Determine the (X, Y) coordinate at the center of the cell enclosing the given text.  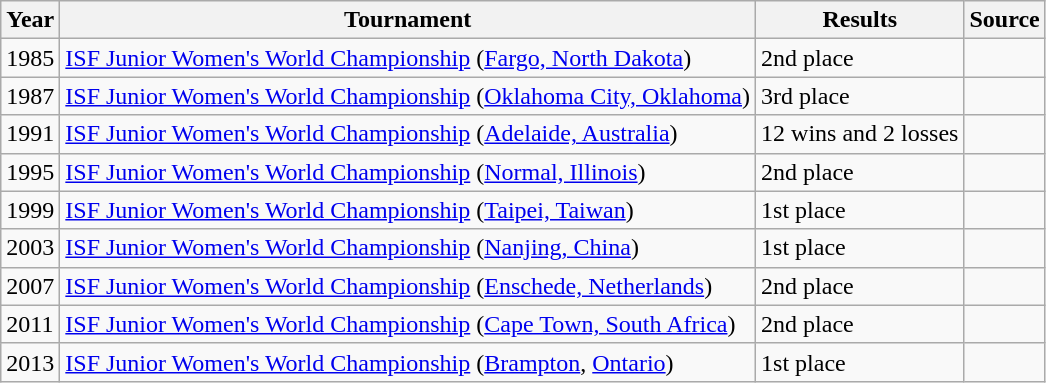
Tournament (408, 20)
1999 (30, 210)
3rd place (860, 96)
ISF Junior Women's World Championship (Oklahoma City, Oklahoma) (408, 96)
ISF Junior Women's World Championship (Normal, Illinois) (408, 172)
ISF Junior Women's World Championship (Cape Town, South Africa) (408, 324)
1995 (30, 172)
ISF Junior Women's World Championship (Brampton, Ontario) (408, 362)
Source (1004, 20)
2013 (30, 362)
ISF Junior Women's World Championship (Nanjing, China) (408, 248)
ISF Junior Women's World Championship (Enschede, Netherlands) (408, 286)
2011 (30, 324)
1985 (30, 58)
Results (860, 20)
12 wins and 2 losses (860, 134)
1987 (30, 96)
1991 (30, 134)
ISF Junior Women's World Championship (Fargo, North Dakota) (408, 58)
ISF Junior Women's World Championship (Adelaide, Australia) (408, 134)
ISF Junior Women's World Championship (Taipei, Taiwan) (408, 210)
Year (30, 20)
2007 (30, 286)
2003 (30, 248)
